Scan for the cell matching the given text and deliver its [X, Y] coordinate at center. 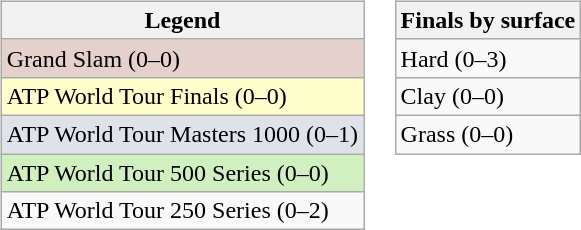
Grass (0–0) [488, 134]
ATP World Tour 500 Series (0–0) [182, 173]
Finals by surface [488, 20]
Hard (0–3) [488, 58]
Clay (0–0) [488, 96]
Legend [182, 20]
ATP World Tour Masters 1000 (0–1) [182, 134]
ATP World Tour Finals (0–0) [182, 96]
ATP World Tour 250 Series (0–2) [182, 211]
Grand Slam (0–0) [182, 58]
